Scan for the cell matching the given text and deliver its [X, Y] coordinate at center. 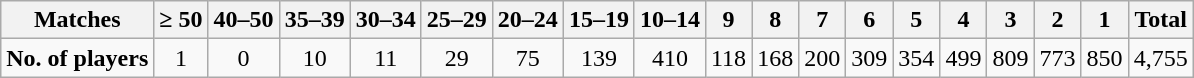
499 [964, 58]
8 [776, 20]
10 [314, 58]
2 [1058, 20]
25–29 [456, 20]
850 [1104, 58]
35–39 [314, 20]
773 [1058, 58]
3 [1010, 20]
7 [822, 20]
11 [386, 58]
Matches [78, 20]
30–34 [386, 20]
6 [870, 20]
410 [670, 58]
4 [964, 20]
≥ 50 [181, 20]
15–19 [598, 20]
4,755 [1160, 58]
40–50 [244, 20]
809 [1010, 58]
168 [776, 58]
Total [1160, 20]
No. of players [78, 58]
9 [728, 20]
10–14 [670, 20]
354 [916, 58]
118 [728, 58]
0 [244, 58]
200 [822, 58]
309 [870, 58]
20–24 [528, 20]
29 [456, 58]
139 [598, 58]
5 [916, 20]
75 [528, 58]
